Output the (X, Y) coordinate of the center of the cell containing the given text.  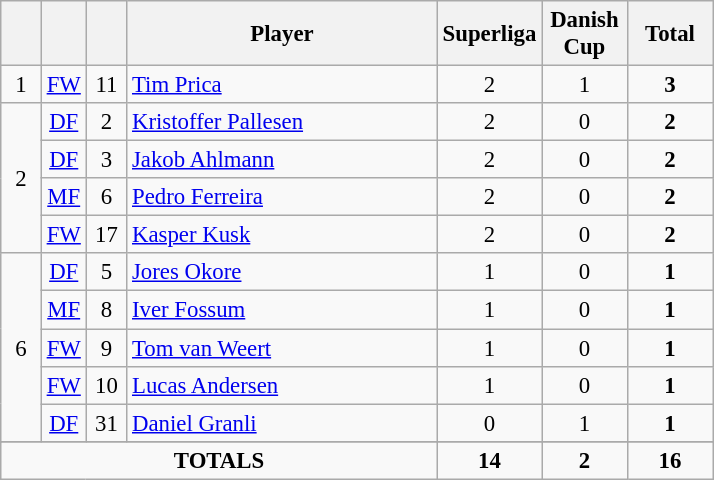
17 (106, 235)
Danish Cup (585, 34)
Daniel Granli (282, 423)
11 (106, 85)
Iver Fossum (282, 310)
5 (106, 273)
10 (106, 385)
16 (670, 460)
Lucas Andersen (282, 385)
Superliga (489, 34)
Kristoffer Pallesen (282, 122)
Total (670, 34)
14 (489, 460)
31 (106, 423)
Tom van Weert (282, 348)
Pedro Ferreira (282, 197)
8 (106, 310)
Jores Okore (282, 273)
Tim Prica (282, 85)
Player (282, 34)
Kasper Kusk (282, 235)
TOTALS (220, 460)
Jakob Ahlmann (282, 160)
9 (106, 348)
